Identify which cell holds the provided text, then report its [X, Y] central coordinate. 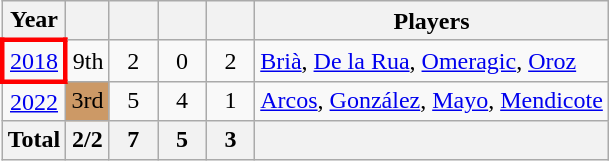
2018 [34, 60]
9th [88, 60]
1 [230, 101]
7 [134, 140]
Arcos, González, Mayo, Mendicote [432, 101]
Brià, De la Rua, Omeragic, Oroz [432, 60]
Total [34, 140]
3 [230, 140]
Year [34, 21]
Players [432, 21]
4 [182, 101]
2022 [34, 101]
2/2 [88, 140]
0 [182, 60]
3rd [88, 101]
